Return (x, y) of the center of cell containing provided text 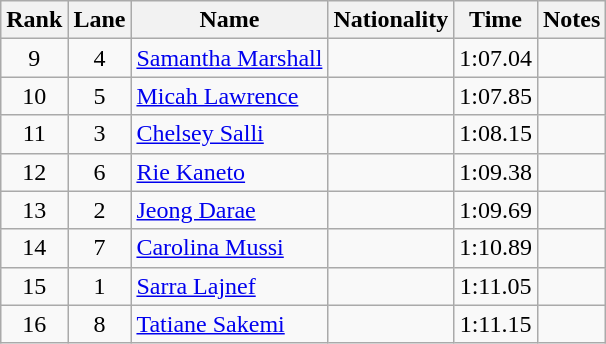
1:11.05 (496, 286)
Jeong Darae (230, 210)
1:08.15 (496, 134)
Time (496, 20)
2 (100, 210)
1:07.04 (496, 58)
1:09.38 (496, 172)
Sarra Lajnef (230, 286)
1:07.85 (496, 96)
5 (100, 96)
7 (100, 248)
Micah Lawrence (230, 96)
Rank (34, 20)
Samantha Marshall (230, 58)
1:10.89 (496, 248)
11 (34, 134)
Carolina Mussi (230, 248)
Notes (571, 20)
10 (34, 96)
Name (230, 20)
1:09.69 (496, 210)
13 (34, 210)
Lane (100, 20)
Tatiane Sakemi (230, 324)
15 (34, 286)
Nationality (391, 20)
8 (100, 324)
6 (100, 172)
14 (34, 248)
Chelsey Salli (230, 134)
4 (100, 58)
16 (34, 324)
9 (34, 58)
1 (100, 286)
12 (34, 172)
Rie Kaneto (230, 172)
1:11.15 (496, 324)
3 (100, 134)
